Return [x, y] of the center of cell containing provided text 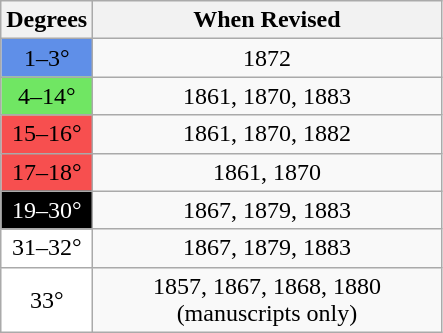
19–30° [47, 210]
4–14° [47, 96]
1–3° [47, 58]
Degrees [47, 20]
33° [47, 300]
17–18° [47, 172]
1861, 1870, 1882 [268, 134]
1857, 1867, 1868, 1880(manuscripts only) [268, 300]
15–16° [47, 134]
31–32° [47, 248]
When Revised [268, 20]
1872 [268, 58]
1861, 1870 [268, 172]
1861, 1870, 1883 [268, 96]
